Determine the (X, Y) coordinate at the center of the cell enclosing the given text.  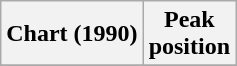
Chart (1990) (72, 34)
Peakposition (189, 34)
